Return the [X, Y] coordinate for the center point of the cell that contains the specified text.  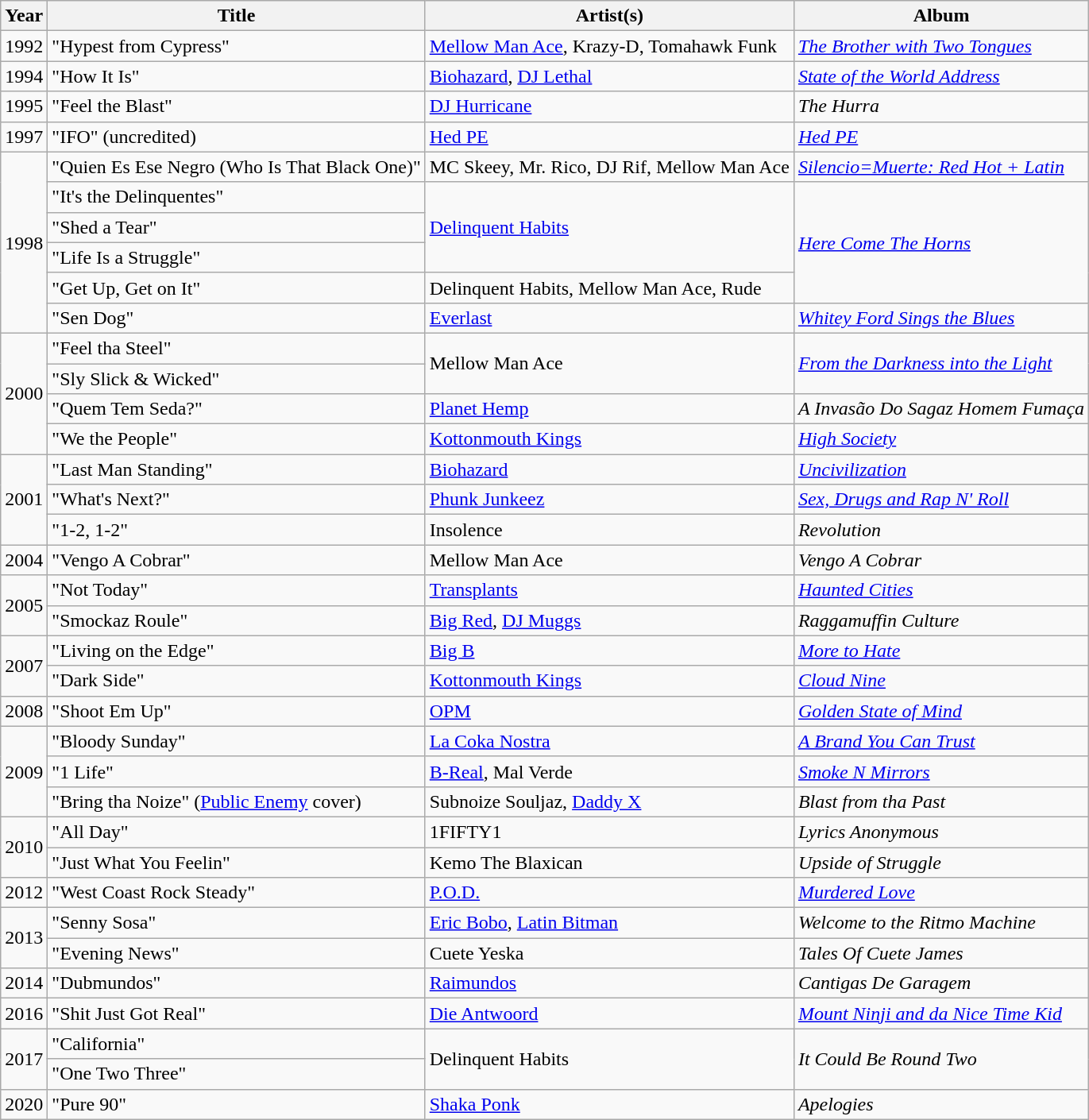
Raimundos [609, 983]
Haunted Cities [940, 590]
Transplants [609, 590]
"Feel the Blast" [237, 106]
"West Coast Rock Steady" [237, 893]
"Just What You Feelin" [237, 862]
Uncivilization [940, 469]
Kemo The Blaxican [609, 862]
1995 [24, 106]
"Last Man Standing" [237, 469]
From the Darkness into the Light [940, 363]
"Evening News" [237, 953]
Cloud Nine [940, 681]
"IFO" (uncredited) [237, 137]
"Senny Sosa" [237, 923]
Sex, Drugs and Rap N' Roll [940, 500]
Big B [609, 651]
"How It Is" [237, 76]
2008 [24, 711]
MC Skeey, Mr. Rico, DJ Rif, Mellow Man Ace [609, 167]
"California" [237, 1044]
"Bloody Sunday" [237, 741]
Here Come The Horns [940, 242]
"Sly Slick & Wicked" [237, 379]
Golden State of Mind [940, 711]
2012 [24, 893]
Raggamuffin Culture [940, 620]
The Brother with Two Tongues [940, 46]
Delinquent Habits, Mellow Man Ace, Rude [609, 288]
2004 [24, 560]
2009 [24, 771]
Vengo A Cobrar [940, 560]
High Society [940, 439]
More to Hate [940, 651]
"1 Life" [237, 771]
Murdered Love [940, 893]
The Hurra [940, 106]
"Dubmundos" [237, 983]
"Shed a Tear" [237, 227]
Whitey Ford Sings the Blues [940, 318]
Eric Bobo, Latin Bitman [609, 923]
B-Real, Mal Verde [609, 771]
Big Red, DJ Muggs [609, 620]
Phunk Junkeez [609, 500]
Apelogies [940, 1104]
"Pure 90" [237, 1104]
Die Antwoord [609, 1014]
P.O.D. [609, 893]
"Vengo A Cobrar" [237, 560]
2013 [24, 938]
1998 [24, 242]
2007 [24, 666]
La Coka Nostra [609, 741]
Silencio=Muerte: Red Hot + Latin [940, 167]
1992 [24, 46]
Upside of Struggle [940, 862]
Mellow Man Ace, Krazy-D, Tomahawk Funk [609, 46]
"Sen Dog" [237, 318]
Revolution [940, 530]
Welcome to the Ritmo Machine [940, 923]
Cuete Yeska [609, 953]
"Shoot Em Up" [237, 711]
2001 [24, 500]
2000 [24, 393]
"Dark Side" [237, 681]
"Feel tha Steel" [237, 348]
It Could Be Round Two [940, 1059]
"All Day" [237, 832]
Subnoize Souljaz, Daddy X [609, 801]
Artist(s) [609, 16]
Album [940, 16]
"Quien Es Ese Negro (Who Is That Black One)" [237, 167]
Tales Of Cuete James [940, 953]
2017 [24, 1059]
Biohazard [609, 469]
Year [24, 16]
DJ Hurricane [609, 106]
"1-2, 1-2" [237, 530]
2010 [24, 847]
"It's the Delinquentes" [237, 197]
Smoke N Mirrors [940, 771]
Lyrics Anonymous [940, 832]
State of the World Address [940, 76]
"Not Today" [237, 590]
Biohazard, DJ Lethal [609, 76]
OPM [609, 711]
"Life Is a Struggle" [237, 257]
2014 [24, 983]
2020 [24, 1104]
A Invasão Do Sagaz Homem Fumaça [940, 409]
"Hypest from Cypress" [237, 46]
"Quem Tem Seda?" [237, 409]
"Shit Just Got Real" [237, 1014]
Mount Ninji and da Nice Time Kid [940, 1014]
2005 [24, 605]
Planet Hemp [609, 409]
Everlast [609, 318]
1994 [24, 76]
"Get Up, Get on It" [237, 288]
"Bring tha Noize" (Public Enemy cover) [237, 801]
Insolence [609, 530]
Shaka Ponk [609, 1104]
"We the People" [237, 439]
"Smockaz Roule" [237, 620]
"One Two Three" [237, 1074]
1FIFTY1 [609, 832]
Title [237, 16]
Blast from tha Past [940, 801]
"What's Next?" [237, 500]
2016 [24, 1014]
"Living on the Edge" [237, 651]
1997 [24, 137]
Cantigas De Garagem [940, 983]
A Brand You Can Trust [940, 741]
